Search for the cell housing the specified text and yield its (x, y) center coordinate. 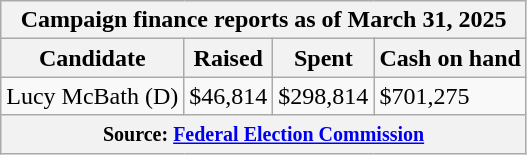
Cash on hand (450, 58)
Spent (324, 58)
Raised (228, 58)
$298,814 (324, 96)
Source: Federal Election Commission (264, 134)
$46,814 (228, 96)
Campaign finance reports as of March 31, 2025 (264, 20)
Lucy McBath (D) (92, 96)
Candidate (92, 58)
$701,275 (450, 96)
